Return the [X, Y] coordinate for the center point of the cell that contains the specified text.  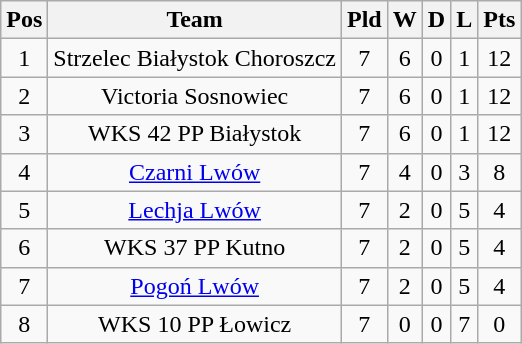
Strzelec Białystok Choroszcz [195, 58]
WKS 37 PP Kutno [195, 248]
L [464, 20]
Team [195, 20]
Pos [24, 20]
WKS 10 PP Łowicz [195, 324]
D [436, 20]
WKS 42 PP Białystok [195, 134]
W [404, 20]
Victoria Sosnowiec [195, 96]
Pogoń Lwów [195, 286]
Pts [500, 20]
Pld [364, 20]
Lechja Lwów [195, 210]
Czarni Lwów [195, 172]
